Provide the (x, y) coordinate of the cell's center where the given text is located.  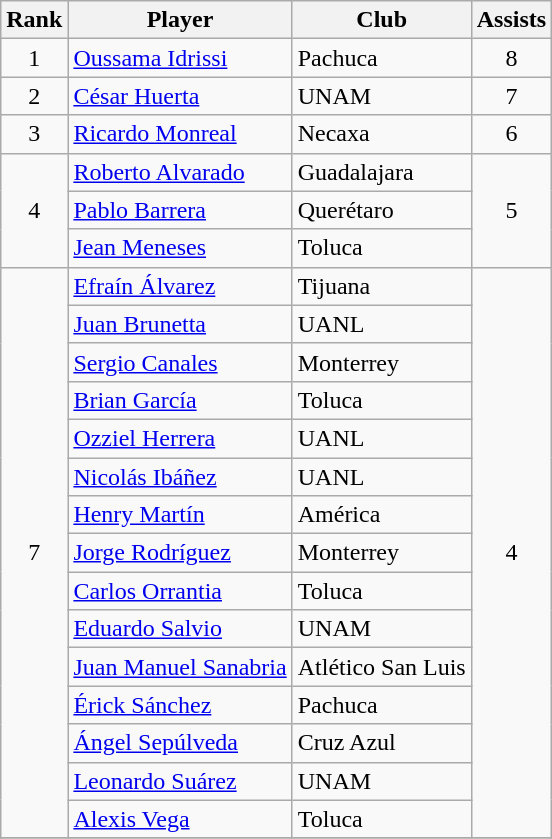
América (382, 515)
1 (34, 58)
Tijuana (382, 286)
Henry Martín (180, 515)
Assists (511, 20)
Jean Meneses (180, 248)
2 (34, 96)
Guadalajara (382, 172)
Nicolás Ibáñez (180, 477)
Ricardo Monreal (180, 134)
Alexis Vega (180, 819)
Atlético San Luis (382, 667)
Leonardo Suárez (180, 781)
5 (511, 210)
Érick Sánchez (180, 705)
Jorge Rodríguez (180, 553)
Club (382, 20)
Pablo Barrera (180, 210)
Cruz Azul (382, 743)
Sergio Canales (180, 362)
Ozziel Herrera (180, 438)
Roberto Alvarado (180, 172)
Brian García (180, 400)
Juan Brunetta (180, 324)
Efraín Álvarez (180, 286)
Rank (34, 20)
Querétaro (382, 210)
Eduardo Salvio (180, 629)
César Huerta (180, 96)
Ángel Sepúlveda (180, 743)
3 (34, 134)
Carlos Orrantia (180, 591)
6 (511, 134)
8 (511, 58)
Juan Manuel Sanabria (180, 667)
Necaxa (382, 134)
Player (180, 20)
Oussama Idrissi (180, 58)
